Capture the cell that displays the provided text and extract its [X, Y] central coordinate. 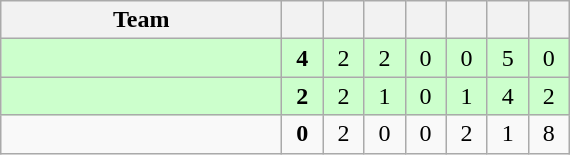
8 [548, 134]
5 [508, 58]
Team [142, 20]
